Determine the (x, y) coordinate at the center of the cell enclosing the given text.  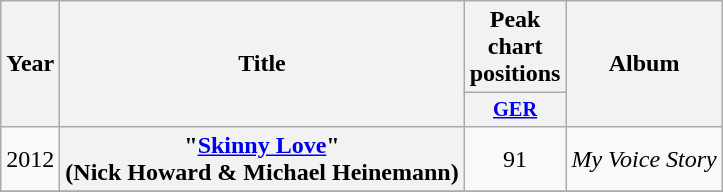
91 (515, 158)
Title (262, 64)
Year (30, 64)
Album (644, 64)
2012 (30, 158)
"Skinny Love"(Nick Howard & Michael Heinemann) (262, 158)
My Voice Story (644, 158)
GER (515, 110)
Peak chart positions (515, 47)
